Pinpoint the cell where the given text exists, returning its [x, y] midpoint coordinate. 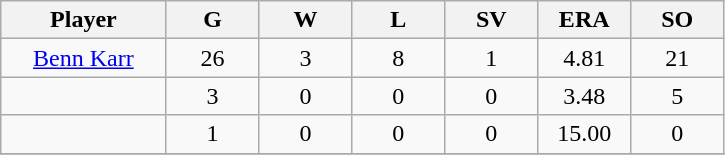
21 [678, 58]
Player [84, 20]
Benn Karr [84, 58]
15.00 [584, 134]
26 [212, 58]
5 [678, 96]
4.81 [584, 58]
3.48 [584, 96]
L [398, 20]
G [212, 20]
8 [398, 58]
W [306, 20]
SO [678, 20]
SV [492, 20]
ERA [584, 20]
